Locate the cell with the specified text and output its (X, Y) center coordinate. 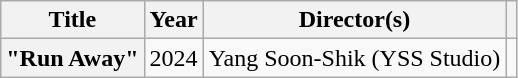
"Run Away" (72, 58)
2024 (174, 58)
Year (174, 20)
Yang Soon-Shik (YSS Studio) (354, 58)
Title (72, 20)
Director(s) (354, 20)
